Identify which cell holds the provided text, then report its [x, y] central coordinate. 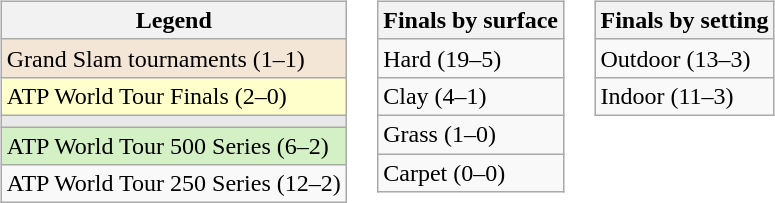
Legend [174, 20]
ATP World Tour 250 Series (12–2) [174, 184]
Finals by surface [471, 20]
Grass (1–0) [471, 134]
Hard (19–5) [471, 58]
ATP World Tour 500 Series (6–2) [174, 145]
Grand Slam tournaments (1–1) [174, 58]
Outdoor (13–3) [684, 58]
Clay (4–1) [471, 96]
Carpet (0–0) [471, 173]
ATP World Tour Finals (2–0) [174, 96]
Indoor (11–3) [684, 96]
Finals by setting [684, 20]
